Return (X, Y) of the center of cell containing provided text 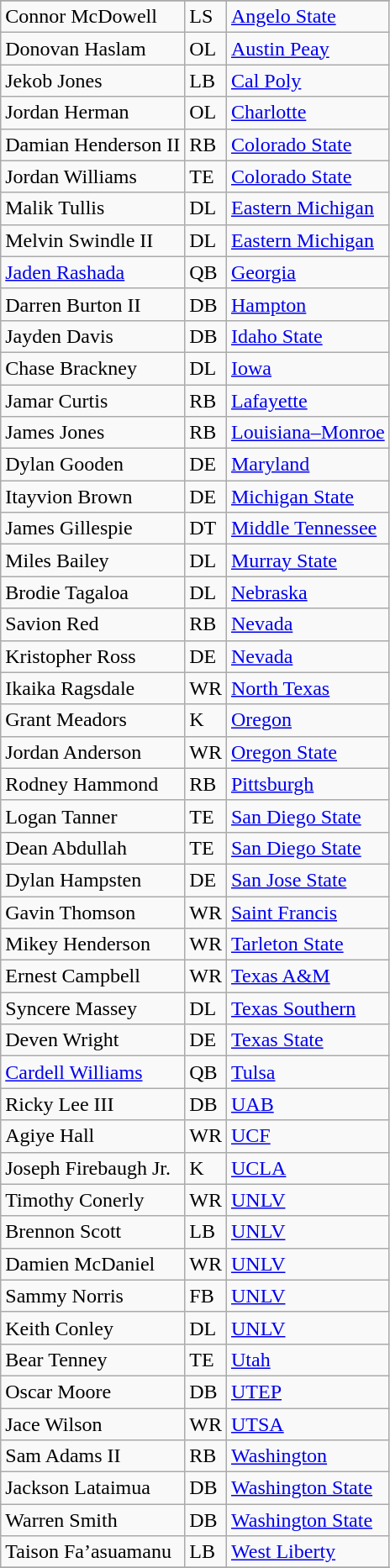
Sam Adams II (92, 1456)
Maryland (308, 465)
Damien McDaniel (92, 1264)
Oregon State (308, 752)
UCLA (308, 1168)
Oregon (308, 720)
Donovan Haslam (92, 49)
Georgia (308, 272)
UAB (308, 1104)
DT (206, 529)
Savion Red (92, 624)
James Gillespie (92, 529)
Syncere Massey (92, 1008)
Nebraska (308, 592)
Sammy Norris (92, 1296)
Dylan Gooden (92, 465)
Mikey Henderson (92, 944)
Jordan Herman (92, 113)
Saint Francis (308, 912)
Joseph Firebaugh Jr. (92, 1168)
Tarleton State (308, 944)
Cal Poly (308, 81)
Texas State (308, 1040)
Washington (308, 1456)
LS (206, 17)
Chase Brackney (92, 368)
James Jones (92, 433)
Ernest Campbell (92, 976)
San Jose State (308, 880)
West Liberty (308, 1552)
Jamar Curtis (92, 401)
Jordan Williams (92, 176)
Murray State (308, 560)
Connor McDowell (92, 17)
Keith Conley (92, 1328)
North Texas (308, 688)
Cardell Williams (92, 1072)
UTEP (308, 1392)
Bear Tenney (92, 1360)
Ikaika Ragsdale (92, 688)
Logan Tanner (92, 816)
FB (206, 1296)
Melvin Swindle II (92, 240)
Rodney Hammond (92, 784)
Malik Tullis (92, 208)
Louisiana–Monroe (308, 433)
Jekob Jones (92, 81)
Timothy Conerly (92, 1200)
Damian Henderson II (92, 145)
Kristopher Ross (92, 656)
Austin Peay (308, 49)
Brodie Tagaloa (92, 592)
UTSA (308, 1424)
Deven Wright (92, 1040)
Ricky Lee III (92, 1104)
Gavin Thomson (92, 912)
Charlotte (308, 113)
Idaho State (308, 336)
Jaden Rashada (92, 272)
Miles Bailey (92, 560)
Dylan Hampsten (92, 880)
Dean Abdullah (92, 848)
Utah (308, 1360)
UCF (308, 1136)
Tulsa (308, 1072)
Darren Burton II (92, 304)
Jordan Anderson (92, 752)
Oscar Moore (92, 1392)
Iowa (308, 368)
Michigan State (308, 497)
Brennon Scott (92, 1232)
Angelo State (308, 17)
Agiye Hall (92, 1136)
Lafayette (308, 401)
Itayvion Brown (92, 497)
Texas Southern (308, 1008)
Taison Fa’asuamanu (92, 1552)
Texas A&M (308, 976)
Hampton (308, 304)
Jackson Lataimua (92, 1488)
Warren Smith (92, 1520)
Grant Meadors (92, 720)
Jace Wilson (92, 1424)
Pittsburgh (308, 784)
Jayden Davis (92, 336)
Middle Tennessee (308, 529)
